Pinpoint the cell where the given text exists, returning its [x, y] midpoint coordinate. 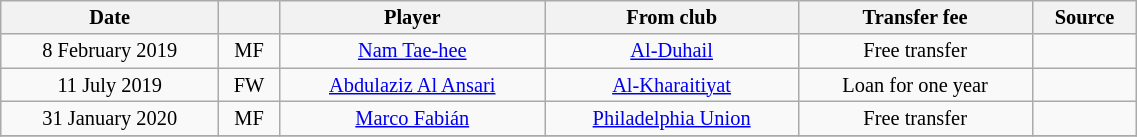
8 February 2019 [110, 51]
11 July 2019 [110, 85]
Date [110, 17]
Transfer fee [915, 17]
FW [250, 85]
Abdulaziz Al Ansari [412, 85]
Marco Fabián [412, 118]
Loan for one year [915, 85]
Source [1084, 17]
Nam Tae-hee [412, 51]
31 January 2020 [110, 118]
Al-Kharaitiyat [672, 85]
Philadelphia Union [672, 118]
From club [672, 17]
Al-Duhail [672, 51]
Player [412, 17]
